Capture the cell that displays the provided text and extract its (x, y) central coordinate. 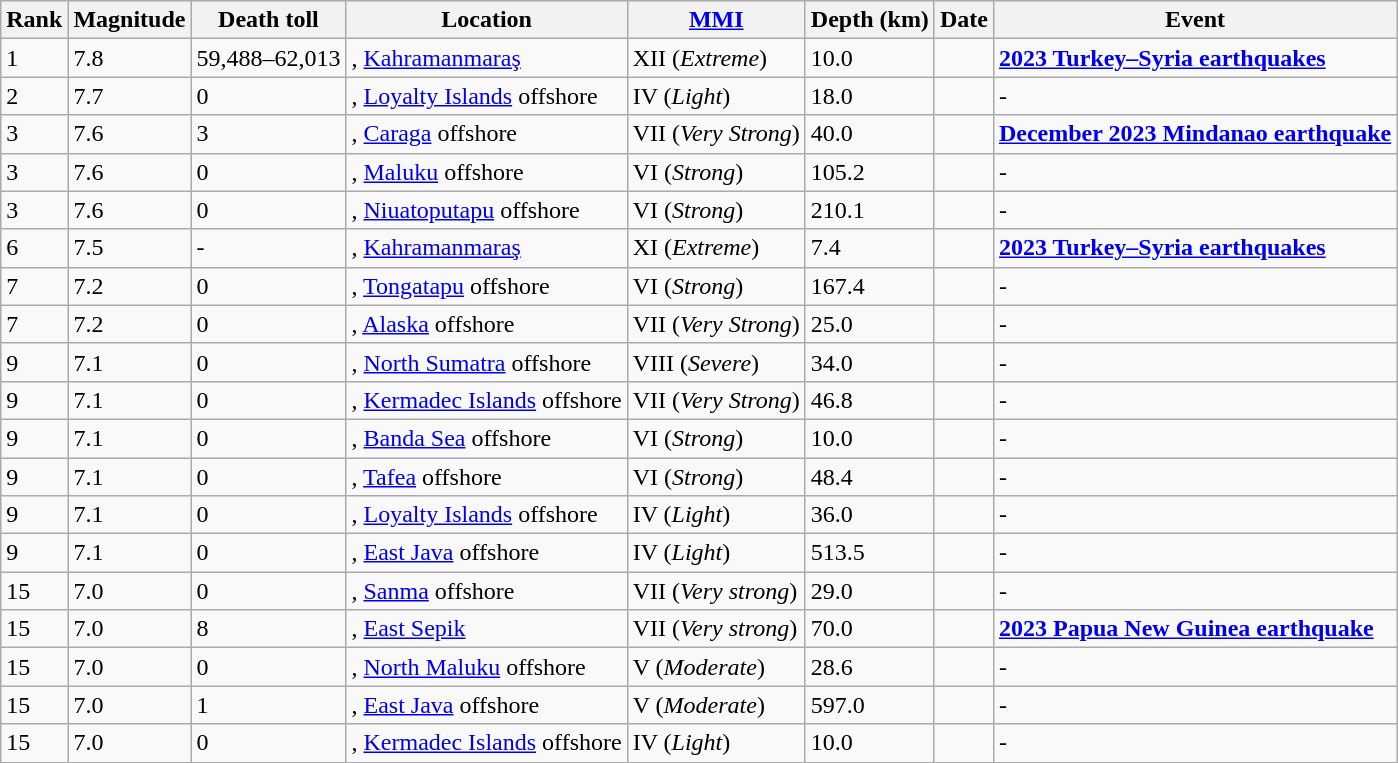
, East Sepik (486, 629)
7.5 (130, 248)
6 (34, 248)
29.0 (870, 591)
48.4 (870, 477)
Magnitude (130, 20)
, Tongatapu offshore (486, 286)
597.0 (870, 705)
Death toll (268, 20)
XII (Extreme) (716, 58)
210.1 (870, 210)
2 (34, 96)
, Tafea offshore (486, 477)
59,488–62,013 (268, 58)
513.5 (870, 553)
46.8 (870, 400)
Location (486, 20)
, Banda Sea offshore (486, 438)
Date (964, 20)
, Sanma offshore (486, 591)
25.0 (870, 324)
18.0 (870, 96)
, North Sumatra offshore (486, 362)
34.0 (870, 362)
VIII (Severe) (716, 362)
7.7 (130, 96)
, Caraga offshore (486, 134)
8 (268, 629)
, Maluku offshore (486, 172)
Rank (34, 20)
, Alaska offshore (486, 324)
28.6 (870, 667)
105.2 (870, 172)
36.0 (870, 515)
167.4 (870, 286)
, Niuatoputapu offshore (486, 210)
December 2023 Mindanao earthquake (1194, 134)
Depth (km) (870, 20)
, North Maluku offshore (486, 667)
Event (1194, 20)
7.8 (130, 58)
7.4 (870, 248)
2023 Papua New Guinea earthquake (1194, 629)
40.0 (870, 134)
70.0 (870, 629)
MMI (716, 20)
XI (Extreme) (716, 248)
